Determine the (x, y) coordinate at the center of the cell enclosing the given text.  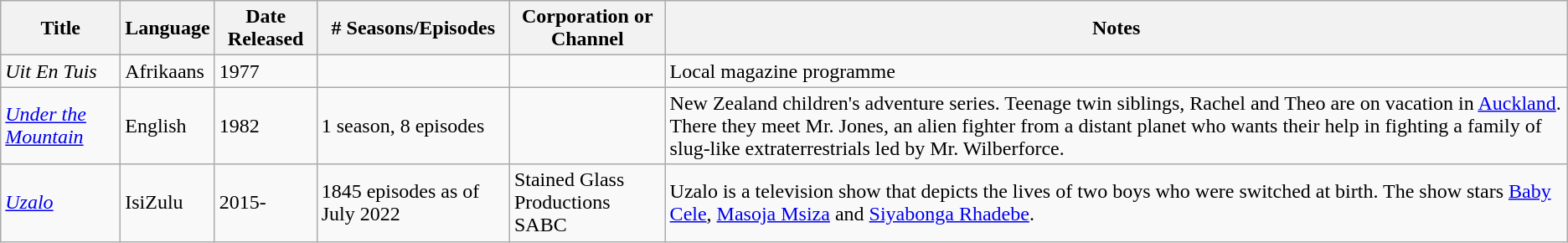
Stained Glass ProductionsSABC (587, 203)
1977 (266, 71)
IsiZulu (168, 203)
# Seasons/Episodes (413, 28)
Language (168, 28)
Corporation or Channel (587, 28)
Title (60, 28)
1845 episodes as of July 2022 (413, 203)
1 season, 8 episodes (413, 126)
2015- (266, 203)
English (168, 126)
1982 (266, 126)
Notes (1116, 28)
Uit En Tuis (60, 71)
Uzalo (60, 203)
Local magazine programme (1116, 71)
Under the Mountain (60, 126)
Afrikaans (168, 71)
Date Released (266, 28)
